Output the [X, Y] coordinate of the center of the cell containing the given text.  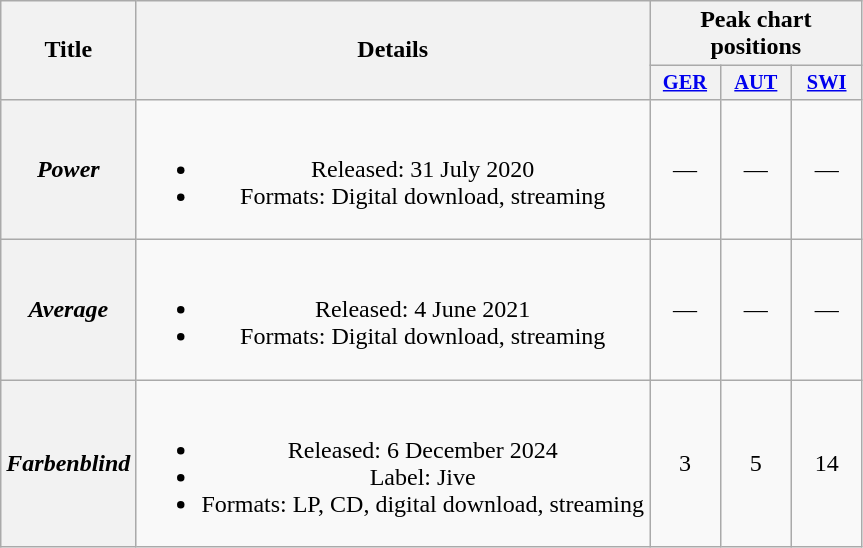
Released: 31 July 2020Formats: Digital download, streaming [393, 169]
Peak chart positions [756, 34]
Released: 4 June 2021Formats: Digital download, streaming [393, 310]
SWI [826, 83]
GER [686, 83]
Farbenblind [68, 464]
Released: 6 December 2024Label: JiveFormats: LP, CD, digital download, streaming [393, 464]
3 [686, 464]
Details [393, 50]
5 [756, 464]
Title [68, 50]
14 [826, 464]
Average [68, 310]
Power [68, 169]
AUT [756, 83]
